Capture the cell that displays the provided text and extract its [X, Y] central coordinate. 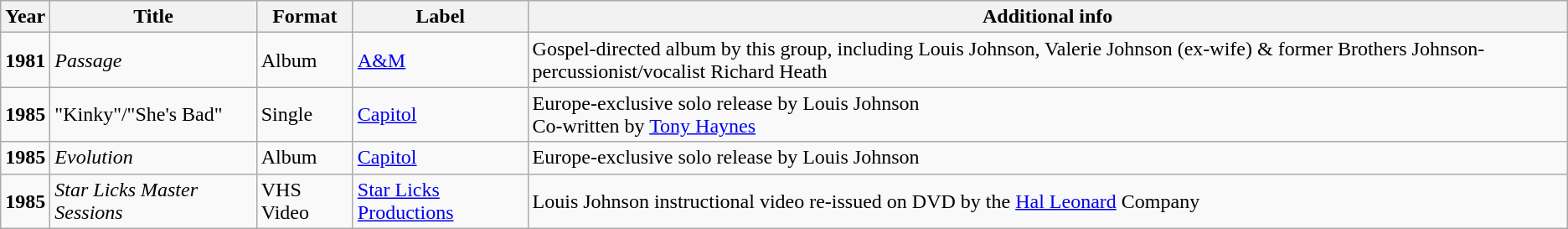
Evolution [153, 158]
1981 [25, 60]
Year [25, 17]
Europe-exclusive solo release by Louis Johnson [1047, 158]
Star Licks Productions [441, 201]
Louis Johnson instructional video re-issued on DVD by the Hal Leonard Company [1047, 201]
Format [305, 17]
Europe-exclusive solo release by Louis JohnsonCo-written by Tony Haynes [1047, 114]
Additional info [1047, 17]
"Kinky"/"She's Bad" [153, 114]
Single [305, 114]
VHS Video [305, 201]
Star Licks Master Sessions [153, 201]
Passage [153, 60]
Label [441, 17]
A&M [441, 60]
Title [153, 17]
